Find where the given text appears and provide that cell's center as [x, y] coordinate. 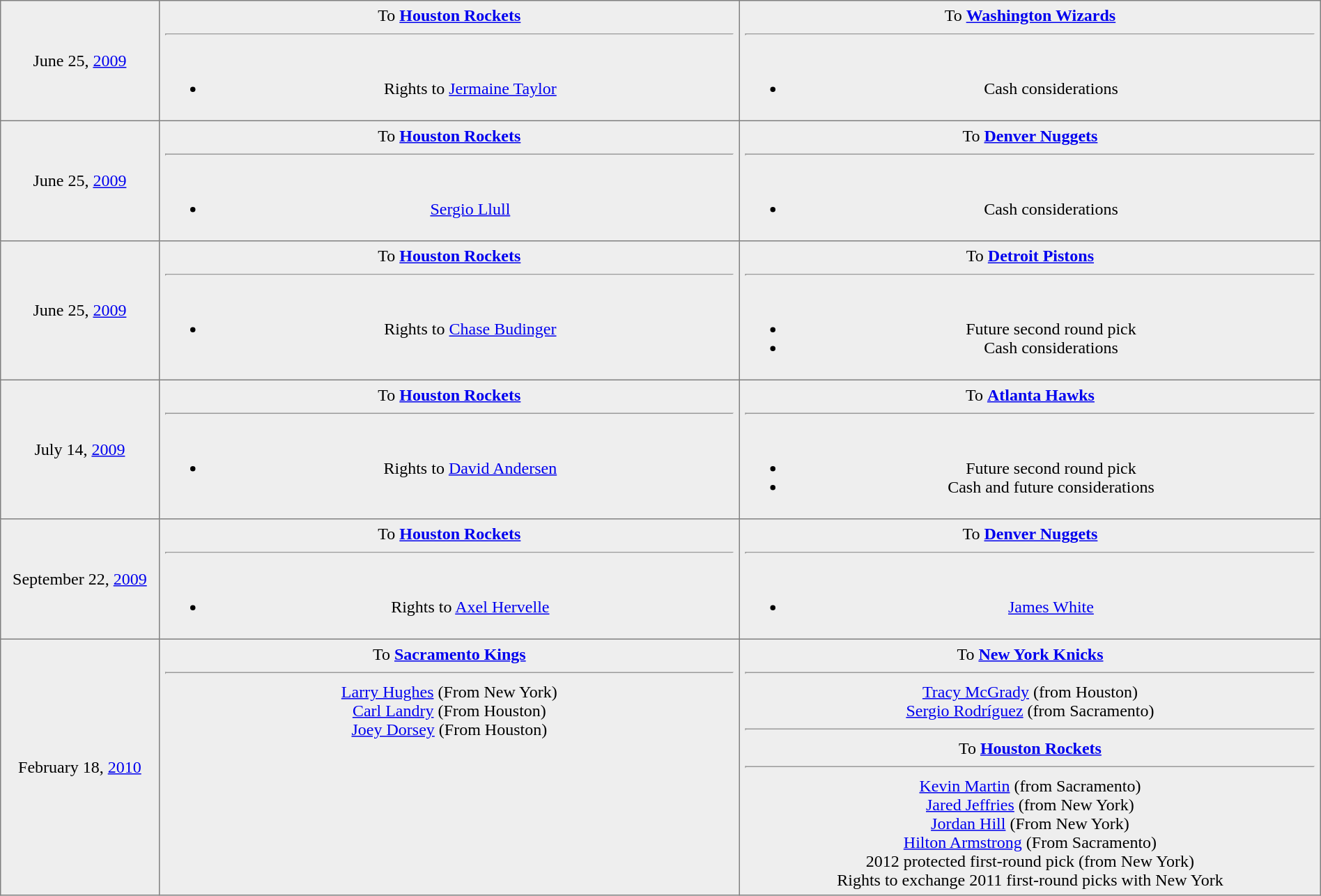
To Denver NuggetsCash considerations [1030, 180]
To Houston RocketsRights to Axel Hervelle [449, 579]
July 14, 2009 [79, 449]
To Houston RocketsRights to Chase Budinger [449, 311]
To Atlanta HawksFuture second round pickCash and future considerations [1030, 449]
To Houston RocketsRights to Jermaine Taylor [449, 61]
February 18, 2010 [79, 767]
To Detroit PistonsFuture second round pickCash considerations [1030, 311]
To Denver NuggetsJames White [1030, 579]
To Washington WizardsCash considerations [1030, 61]
September 22, 2009 [79, 579]
To Sacramento KingsLarry Hughes (From New York)Carl Landry (From Houston)Joey Dorsey (From Houston) [449, 767]
To Houston RocketsRights to David Andersen [449, 449]
To Houston RocketsSergio Llull [449, 180]
